Search for the cell housing the specified text and yield its (x, y) center coordinate. 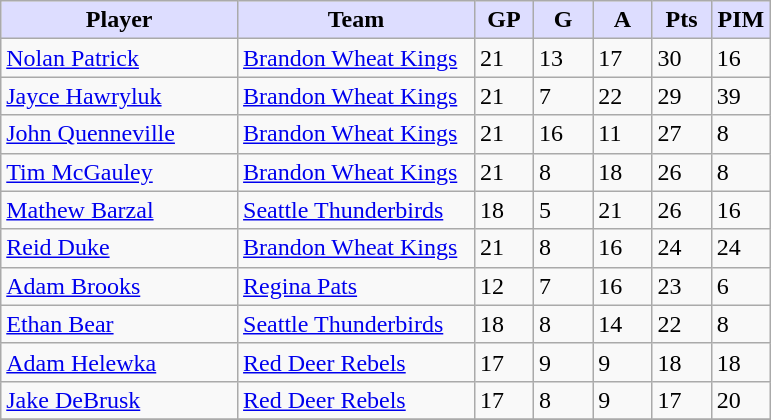
Adam Helewka (120, 362)
Pts (682, 20)
Adam Brooks (120, 286)
27 (682, 134)
PIM (740, 20)
John Quenneville (120, 134)
30 (682, 58)
5 (564, 210)
23 (682, 286)
39 (740, 96)
Jayce Hawryluk (120, 96)
6 (740, 286)
Reid Duke (120, 248)
Regina Pats (356, 286)
29 (682, 96)
Nolan Patrick (120, 58)
Jake DeBrusk (120, 400)
Mathew Barzal (120, 210)
Player (120, 20)
G (564, 20)
GP (504, 20)
20 (740, 400)
14 (622, 324)
13 (564, 58)
11 (622, 134)
A (622, 20)
12 (504, 286)
Ethan Bear (120, 324)
Tim McGauley (120, 172)
Team (356, 20)
